Provide the (x, y) coordinate of the cell's center where the given text is located.  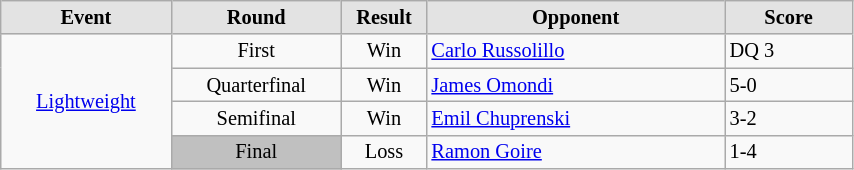
Opponent (576, 17)
Semifinal (256, 118)
Round (256, 17)
5-0 (789, 85)
DQ 3 (789, 51)
Quarterfinal (256, 85)
Score (789, 17)
James Omondi (576, 85)
Carlo Russolillo (576, 51)
Loss (384, 152)
3-2 (789, 118)
1-4 (789, 152)
Final (256, 152)
Ramon Goire (576, 152)
Event (86, 17)
Lightweight (86, 102)
Result (384, 17)
First (256, 51)
Emil Chuprenski (576, 118)
